Provide the (X, Y) coordinate of the cell's center where the given text is located.  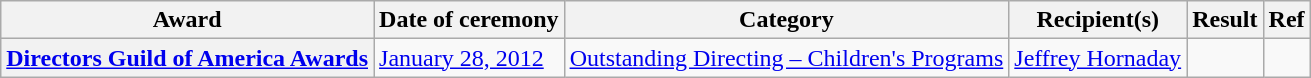
Category (786, 20)
January 28, 2012 (470, 58)
Result (1225, 20)
Ref (1286, 20)
Date of ceremony (470, 20)
Recipient(s) (1098, 20)
Outstanding Directing – Children's Programs (786, 58)
Jeffrey Hornaday (1098, 58)
Award (188, 20)
Directors Guild of America Awards (188, 58)
